Identify which cell holds the provided text, then report its (x, y) central coordinate. 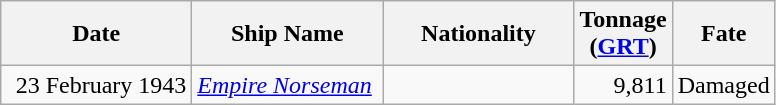
Date (96, 34)
Ship Name (288, 34)
Fate (724, 34)
23 February 1943 (96, 85)
Damaged (724, 85)
Empire Norseman (288, 85)
Tonnage(GRT) (623, 34)
Nationality (478, 34)
9,811 (623, 85)
